Scan for the cell matching the given text and deliver its [X, Y] coordinate at center. 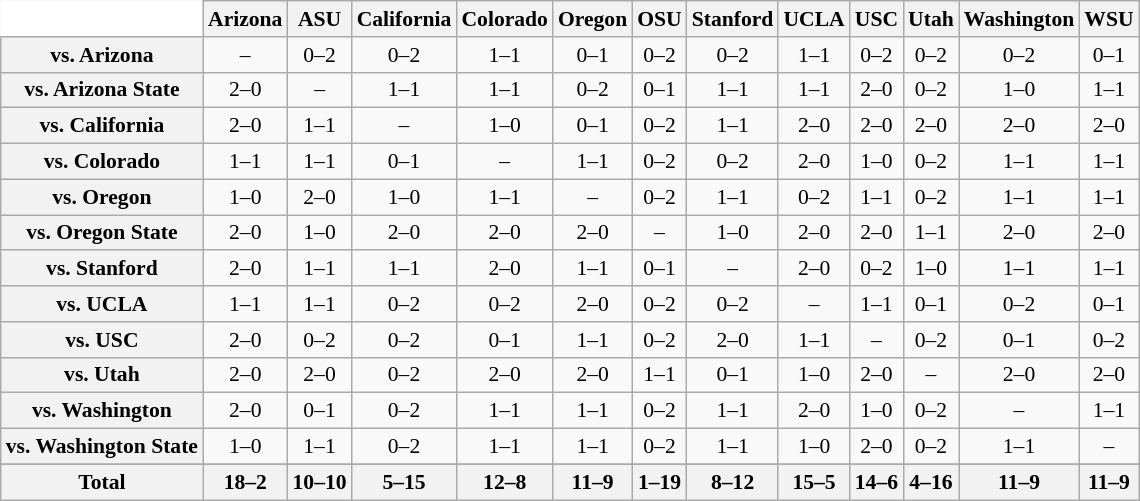
Stanford [733, 19]
12–8 [504, 482]
UCLA [814, 19]
vs. Washington State [102, 447]
vs. Arizona State [102, 90]
California [404, 19]
vs. UCLA [102, 304]
14–6 [876, 482]
USC [876, 19]
Arizona [245, 19]
WSU [1108, 19]
ASU [319, 19]
vs. USC [102, 340]
Utah [931, 19]
OSU [660, 19]
15–5 [814, 482]
vs. Stanford [102, 269]
18–2 [245, 482]
4–16 [931, 482]
vs. California [102, 126]
Oregon [592, 19]
Total [102, 482]
Washington [1020, 19]
1–19 [660, 482]
vs. Utah [102, 375]
vs. Oregon [102, 197]
vs. Oregon State [102, 233]
vs. Colorado [102, 162]
Colorado [504, 19]
vs. Washington [102, 411]
5–15 [404, 482]
8–12 [733, 482]
10–10 [319, 482]
vs. Arizona [102, 55]
